Provide the [x, y] coordinate of the cell's center where the given text is located.  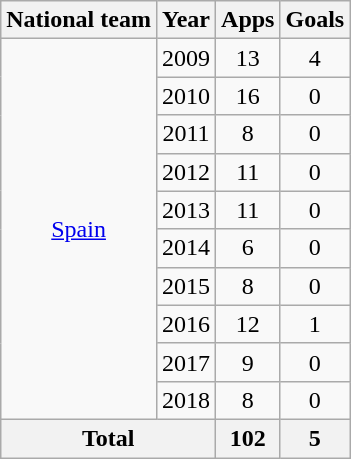
Total [108, 438]
4 [315, 58]
102 [248, 438]
Year [186, 20]
2012 [186, 172]
2010 [186, 96]
Spain [79, 230]
National team [79, 20]
Goals [315, 20]
2017 [186, 362]
2016 [186, 324]
2014 [186, 248]
13 [248, 58]
1 [315, 324]
Apps [248, 20]
9 [248, 362]
2013 [186, 210]
2009 [186, 58]
5 [315, 438]
2011 [186, 134]
2018 [186, 400]
16 [248, 96]
12 [248, 324]
6 [248, 248]
2015 [186, 286]
